Output the (x, y) coordinate of the center of the cell containing the given text.  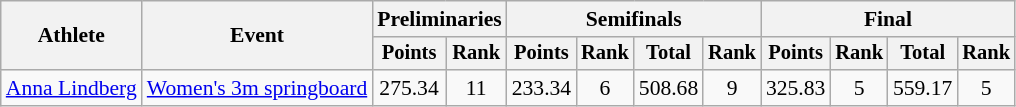
275.34 (409, 88)
Preliminaries (439, 19)
11 (476, 88)
Athlete (72, 36)
9 (732, 88)
325.83 (796, 88)
233.34 (542, 88)
Semifinals (634, 19)
559.17 (922, 88)
Event (258, 36)
Final (888, 19)
6 (605, 88)
508.68 (668, 88)
Women's 3m springboard (258, 88)
Anna Lindberg (72, 88)
